For the text-containing cell, return its midpoint in [x, y] coordinate format. 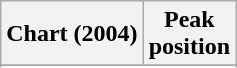
Chart (2004) [72, 34]
Peak position [189, 34]
